Identify which cell holds the provided text, then report its [x, y] central coordinate. 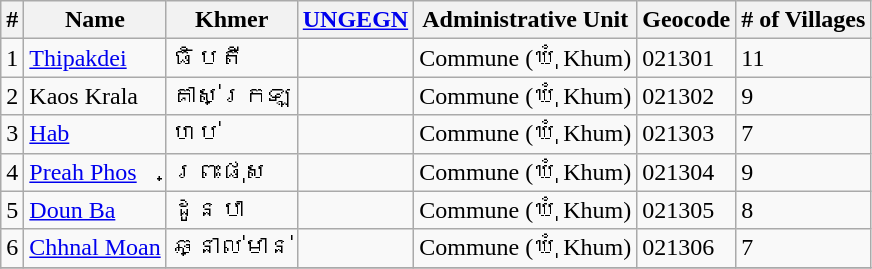
Hab [95, 134]
Khmer [232, 20]
8 [804, 210]
2 [12, 96]
4 [12, 172]
# of Villages [804, 20]
ហប់ [232, 134]
021303 [686, 134]
5 [12, 210]
# [12, 20]
Thipakdei [95, 58]
021302 [686, 96]
ដូនបា [232, 210]
ព្រះផុស [232, 172]
021306 [686, 248]
ឆ្នាល់មាន់ [232, 248]
11 [804, 58]
Preah Phos [95, 172]
1 [12, 58]
Name [95, 20]
Administrative Unit [526, 20]
Kaos Krala [95, 96]
3 [12, 134]
Geocode [686, 20]
គាស់ក្រឡ [232, 96]
021304 [686, 172]
6 [12, 248]
021301 [686, 58]
ធិបតី [232, 58]
021305 [686, 210]
Doun Ba [95, 210]
Chhnal Moan [95, 248]
UNGEGN [355, 20]
